Detect which cell encompasses the target text, then output its (X, Y) center coordinate. 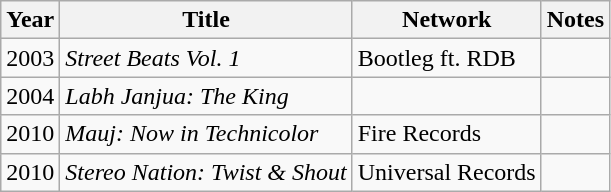
2003 (30, 58)
Mauj: Now in Technicolor (206, 134)
Street Beats Vol. 1 (206, 58)
Year (30, 20)
Network (446, 20)
Bootleg ft. RDB (446, 58)
Labh Janjua: The King (206, 96)
Stereo Nation: Twist & Shout (206, 172)
Universal Records (446, 172)
2004 (30, 96)
Title (206, 20)
Fire Records (446, 134)
Notes (575, 20)
